Capture the cell that displays the provided text and extract its [x, y] central coordinate. 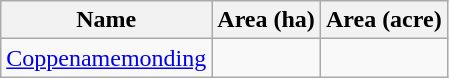
Name [106, 20]
Area (acre) [384, 20]
Coppenamemonding [106, 58]
Area (ha) [266, 20]
